From the cell containing the given text, extract its center point as [x, y] coordinate. 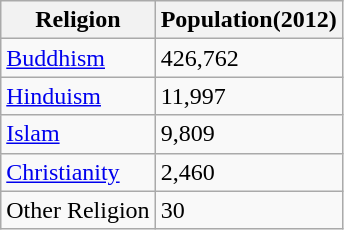
Christianity [78, 172]
Other Religion [78, 210]
2,460 [248, 172]
426,762 [248, 58]
Buddhism [78, 58]
Islam [78, 134]
Religion [78, 20]
Population(2012) [248, 20]
Hinduism [78, 96]
30 [248, 210]
11,997 [248, 96]
9,809 [248, 134]
